Scan for the cell matching the given text and deliver its [X, Y] coordinate at center. 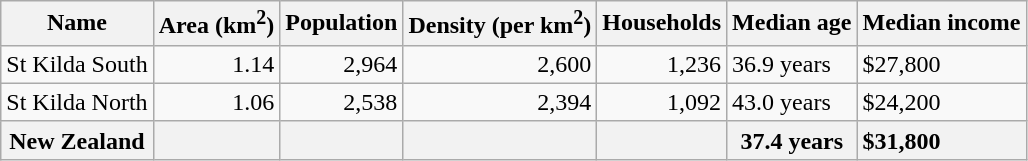
1.06 [216, 102]
1.14 [216, 64]
1,236 [662, 64]
New Zealand [77, 140]
36.9 years [792, 64]
$27,800 [942, 64]
St Kilda South [77, 64]
Households [662, 24]
37.4 years [792, 140]
Density (per km2) [500, 24]
1,092 [662, 102]
2,394 [500, 102]
Median age [792, 24]
2,964 [342, 64]
Area (km2) [216, 24]
$31,800 [942, 140]
$24,200 [942, 102]
2,538 [342, 102]
Median income [942, 24]
2,600 [500, 64]
Name [77, 24]
St Kilda North [77, 102]
43.0 years [792, 102]
Population [342, 24]
